Detect which cell encompasses the target text, then output its [X, Y] center coordinate. 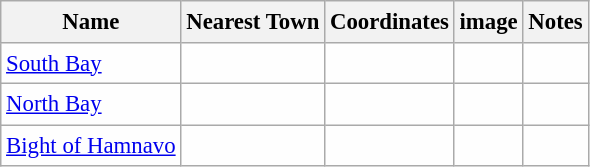
South Bay [91, 62]
Nearest Town [253, 22]
Notes [556, 22]
image [488, 22]
Name [91, 22]
North Bay [91, 104]
Bight of Hamnavo [91, 146]
Coordinates [390, 22]
